Scan for the cell matching the given text and deliver its (x, y) coordinate at center. 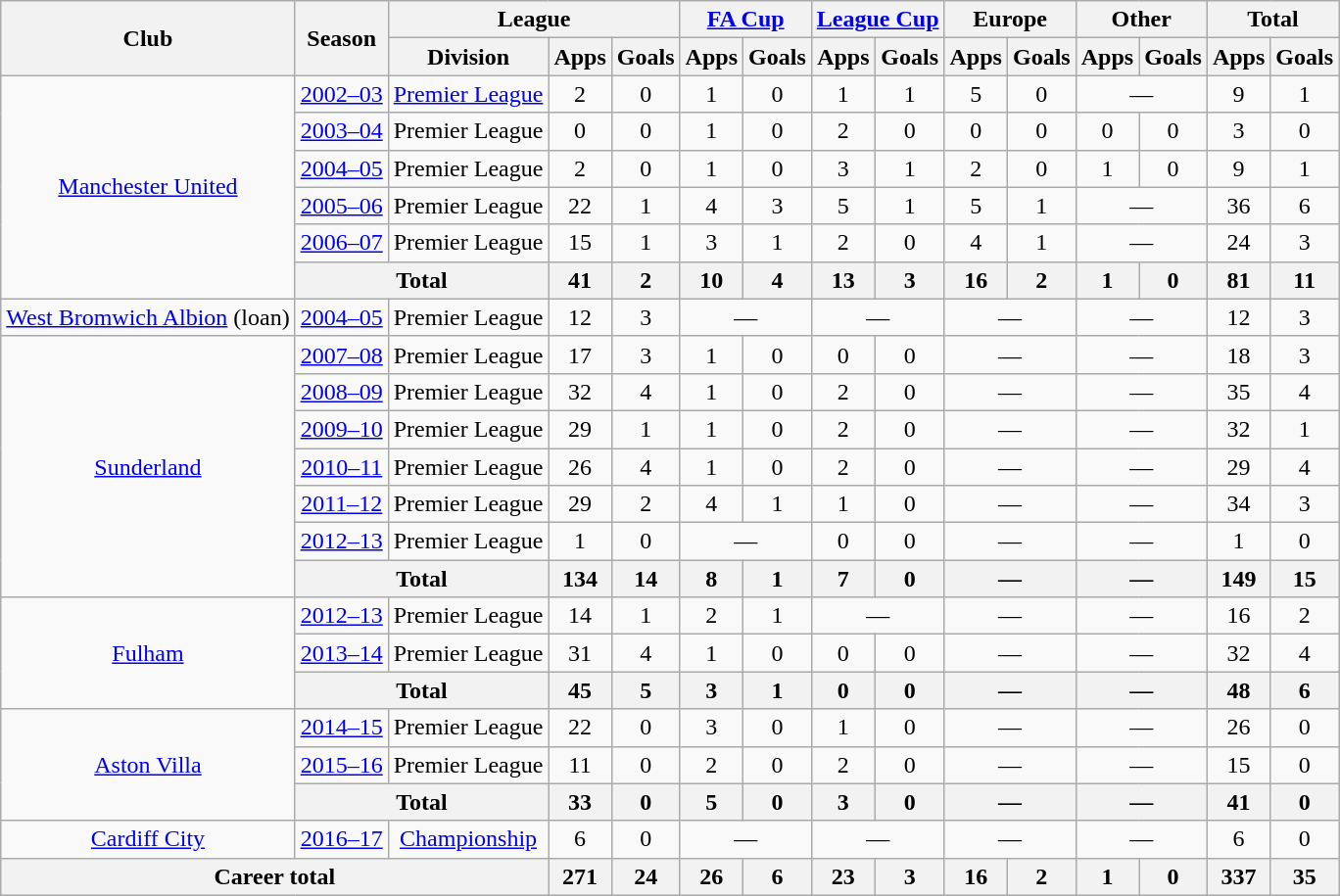
League Cup (878, 20)
Season (341, 38)
34 (1238, 504)
2016–17 (341, 839)
Aston Villa (148, 765)
Division (468, 57)
Championship (468, 839)
2003–04 (341, 131)
2010–11 (341, 467)
2007–08 (341, 354)
West Bromwich Albion (loan) (148, 317)
134 (580, 579)
7 (842, 579)
Europe (1010, 20)
2008–09 (341, 392)
17 (580, 354)
48 (1238, 690)
2011–12 (341, 504)
League (534, 20)
8 (711, 579)
2013–14 (341, 653)
Other (1141, 20)
271 (580, 876)
2002–03 (341, 94)
2006–07 (341, 243)
81 (1238, 280)
36 (1238, 206)
Cardiff City (148, 839)
2014–15 (341, 728)
FA Cup (745, 20)
Fulham (148, 653)
2005–06 (341, 206)
149 (1238, 579)
337 (1238, 876)
33 (580, 802)
Sunderland (148, 466)
Manchester United (148, 187)
13 (842, 280)
31 (580, 653)
45 (580, 690)
10 (711, 280)
2009–10 (341, 429)
2015–16 (341, 765)
18 (1238, 354)
Career total (274, 876)
23 (842, 876)
Club (148, 38)
